Pinpoint the cell where the given text exists, returning its (x, y) midpoint coordinate. 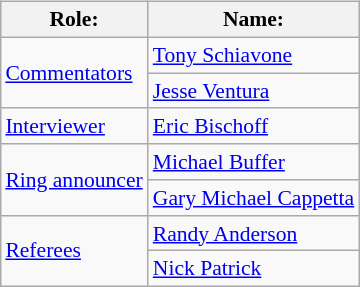
Interviewer (74, 126)
Referees (74, 250)
Gary Michael Cappetta (254, 198)
Commentators (74, 72)
Michael Buffer (254, 162)
Tony Schiavone (254, 55)
Eric Bischoff (254, 126)
Name: (254, 20)
Randy Anderson (254, 233)
Ring announcer (74, 180)
Nick Patrick (254, 269)
Jesse Ventura (254, 91)
Role: (74, 20)
